For the text-containing cell, return its midpoint in [x, y] coordinate format. 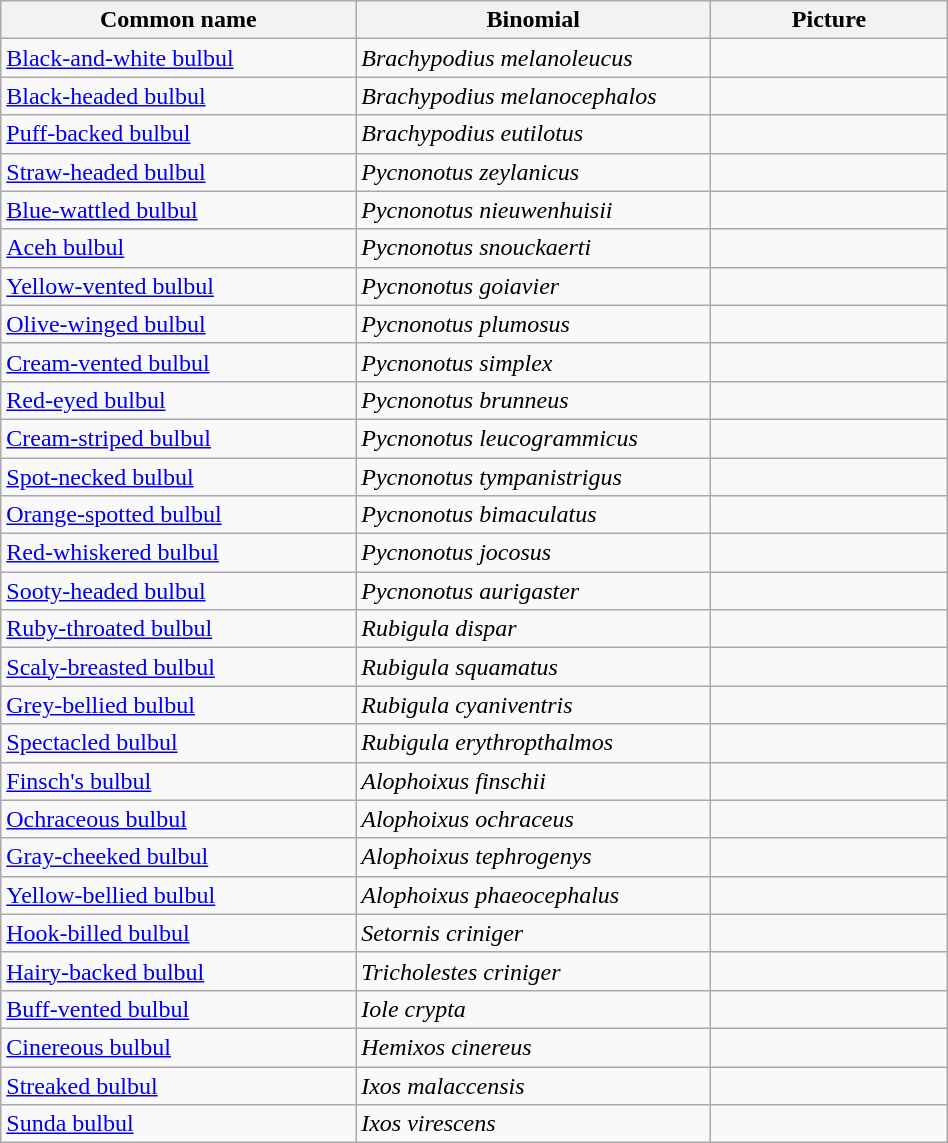
Spectacled bulbul [178, 743]
Black-headed bulbul [178, 96]
Brachypodius melanoleucus [534, 58]
Ochraceous bulbul [178, 819]
Pycnonotus zeylanicus [534, 172]
Picture [830, 20]
Blue-wattled bulbul [178, 210]
Yellow-vented bulbul [178, 286]
Rubigula dispar [534, 629]
Sunda bulbul [178, 1124]
Puff-backed bulbul [178, 134]
Alophoixus tephrogenys [534, 857]
Hemixos cinereus [534, 1047]
Buff-vented bulbul [178, 1009]
Aceh bulbul [178, 248]
Alophoixus ochraceus [534, 819]
Rubigula erythropthalmos [534, 743]
Rubigula cyaniventris [534, 705]
Cinereous bulbul [178, 1047]
Pycnonotus leucogrammicus [534, 438]
Streaked bulbul [178, 1085]
Brachypodius melanocephalos [534, 96]
Grey-bellied bulbul [178, 705]
Gray-cheeked bulbul [178, 857]
Setornis criniger [534, 933]
Rubigula squamatus [534, 667]
Sooty-headed bulbul [178, 591]
Ixos malaccensis [534, 1085]
Common name [178, 20]
Pycnonotus snouckaerti [534, 248]
Red-eyed bulbul [178, 400]
Pycnonotus plumosus [534, 324]
Ruby-throated bulbul [178, 629]
Hairy-backed bulbul [178, 971]
Pycnonotus nieuwenhuisii [534, 210]
Pycnonotus simplex [534, 362]
Cream-vented bulbul [178, 362]
Pycnonotus tympanistrigus [534, 477]
Brachypodius eutilotus [534, 134]
Yellow-bellied bulbul [178, 895]
Orange-spotted bulbul [178, 515]
Scaly-breasted bulbul [178, 667]
Pycnonotus jocosus [534, 553]
Straw-headed bulbul [178, 172]
Tricholestes criniger [534, 971]
Alophoixus finschii [534, 781]
Hook-billed bulbul [178, 933]
Black-and-white bulbul [178, 58]
Ixos virescens [534, 1124]
Finsch's bulbul [178, 781]
Pycnonotus aurigaster [534, 591]
Pycnonotus goiavier [534, 286]
Pycnonotus brunneus [534, 400]
Iole crypta [534, 1009]
Binomial [534, 20]
Cream-striped bulbul [178, 438]
Red-whiskered bulbul [178, 553]
Spot-necked bulbul [178, 477]
Alophoixus phaeocephalus [534, 895]
Olive-winged bulbul [178, 324]
Pycnonotus bimaculatus [534, 515]
